Output the (X, Y) coordinate of the center of the cell containing the given text.  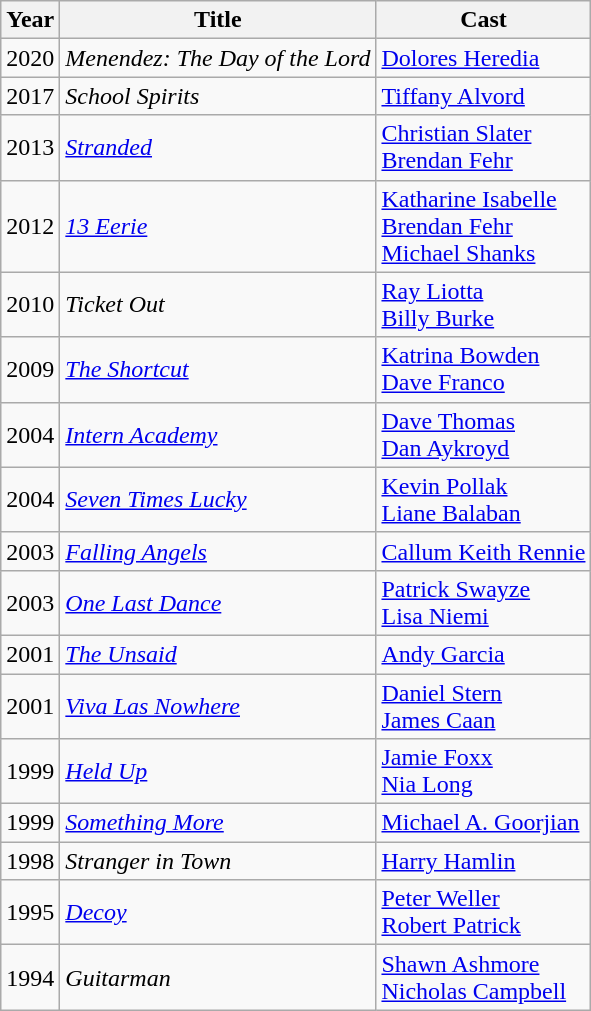
2013 (30, 148)
Menendez: The Day of the Lord (218, 58)
Michael A. Goorjian (484, 823)
Christian Slater Brendan Fehr (484, 148)
1995 (30, 912)
Daniel SternJames Caan (484, 706)
Andy Garcia (484, 654)
Year (30, 20)
Viva Las Nowhere (218, 706)
Patrick SwayzeLisa Niemi (484, 602)
13 Eerie (218, 226)
Tiffany Alvord (484, 96)
Dolores Heredia (484, 58)
Falling Angels (218, 551)
The Shortcut (218, 370)
Guitarman (218, 978)
2010 (30, 304)
Dave Thomas Dan Aykroyd (484, 434)
Cast (484, 20)
Stranded (218, 148)
One Last Dance (218, 602)
1998 (30, 861)
2012 (30, 226)
2020 (30, 58)
Seven Times Lucky (218, 500)
Title (218, 20)
Held Up (218, 772)
Katharine Isabelle Brendan Fehr Michael Shanks (484, 226)
2017 (30, 96)
Kevin PollakLiane Balaban (484, 500)
School Spirits (218, 96)
1994 (30, 978)
Jamie FoxxNia Long (484, 772)
Ray Liotta Billy Burke (484, 304)
Callum Keith Rennie (484, 551)
Decoy (218, 912)
Peter WellerRobert Patrick (484, 912)
The Unsaid (218, 654)
Something More (218, 823)
Intern Academy (218, 434)
Stranger in Town (218, 861)
Harry Hamlin (484, 861)
Ticket Out (218, 304)
Katrina BowdenDave Franco (484, 370)
2009 (30, 370)
Shawn AshmoreNicholas Campbell (484, 978)
